For the text-containing cell, return its midpoint in (x, y) coordinate format. 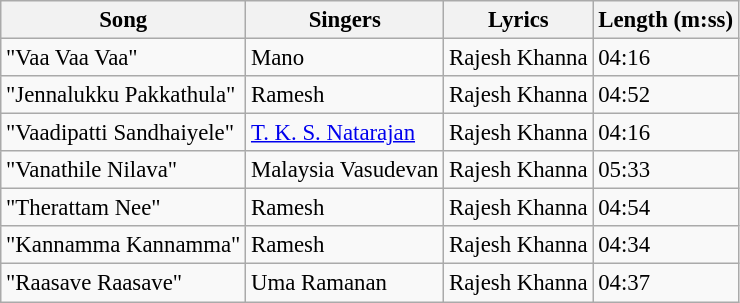
05:33 (666, 170)
04:37 (666, 283)
"Vanathile Nilava" (124, 170)
"Kannamma Kannamma" (124, 245)
Length (m:ss) (666, 20)
Mano (345, 58)
Uma Ramanan (345, 283)
"Therattam Nee" (124, 208)
04:34 (666, 245)
Malaysia Vasudevan (345, 170)
T. K. S. Natarajan (345, 133)
"Vaadipatti Sandhaiyele" (124, 133)
Song (124, 20)
04:54 (666, 208)
04:52 (666, 95)
"Raasave Raasave" (124, 283)
"Jennalukku Pakkathula" (124, 95)
Lyrics (518, 20)
Singers (345, 20)
"Vaa Vaa Vaa" (124, 58)
